Pinpoint the cell where the given text exists, returning its (X, Y) midpoint coordinate. 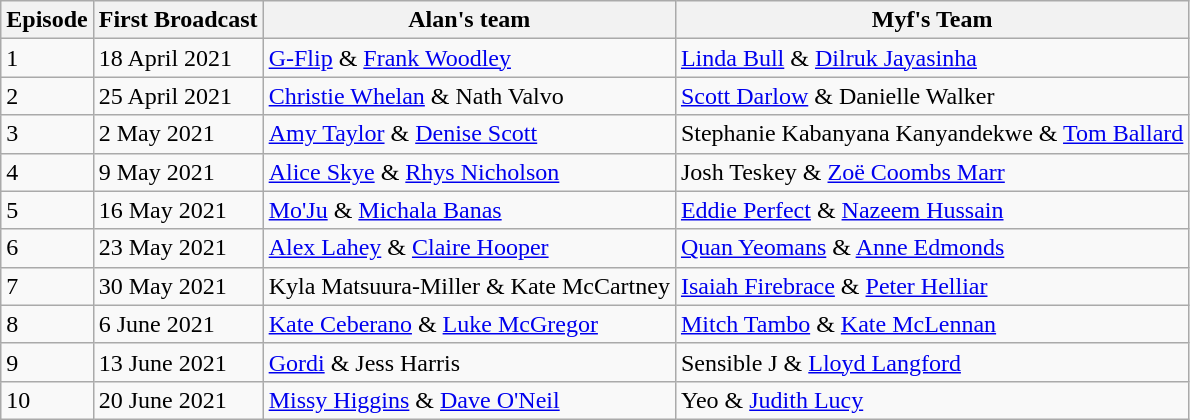
G-Flip & Frank Woodley (469, 58)
25 April 2021 (178, 96)
Myf's Team (932, 20)
Sensible J & Lloyd Langford (932, 362)
2 May 2021 (178, 134)
Episode (47, 20)
9 May 2021 (178, 172)
20 June 2021 (178, 400)
Kate Ceberano & Luke McGregor (469, 324)
2 (47, 96)
Mitch Tambo & Kate McLennan (932, 324)
7 (47, 286)
Eddie Perfect & Nazeem Hussain (932, 210)
Linda Bull & Dilruk Jayasinha (932, 58)
13 June 2021 (178, 362)
6 (47, 248)
Stephanie Kabanyana Kanyandekwe & Tom Ballard (932, 134)
Christie Whelan & Nath Valvo (469, 96)
Isaiah Firebrace & Peter Helliar (932, 286)
18 April 2021 (178, 58)
16 May 2021 (178, 210)
8 (47, 324)
9 (47, 362)
30 May 2021 (178, 286)
First Broadcast (178, 20)
5 (47, 210)
Alice Skye & Rhys Nicholson (469, 172)
Kyla Matsuura-Miller & Kate McCartney (469, 286)
4 (47, 172)
Gordi & Jess Harris (469, 362)
Quan Yeomans & Anne Edmonds (932, 248)
Alex Lahey & Claire Hooper (469, 248)
Mo'Ju & Michala Banas (469, 210)
Yeo & Judith Lucy (932, 400)
Scott Darlow & Danielle Walker (932, 96)
Alan's team (469, 20)
3 (47, 134)
Missy Higgins & Dave O'Neil (469, 400)
6 June 2021 (178, 324)
Amy Taylor & Denise Scott (469, 134)
23 May 2021 (178, 248)
1 (47, 58)
10 (47, 400)
Josh Teskey & Zoë Coombs Marr (932, 172)
